Return (X, Y) of the center of cell containing provided text 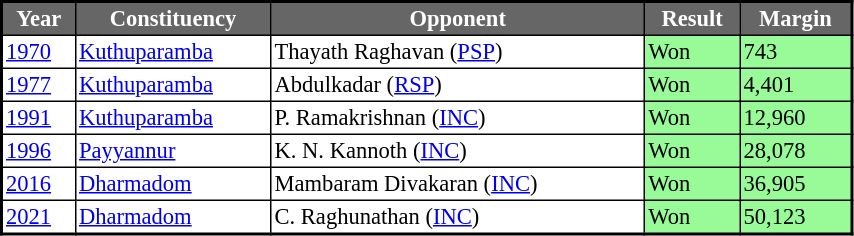
1970 (39, 52)
Result (692, 19)
Opponent (458, 19)
K. N. Kannoth (INC) (458, 150)
Margin (796, 19)
743 (796, 52)
Thayath Raghavan (PSP) (458, 52)
Abdulkadar (RSP) (458, 84)
1996 (39, 150)
28,078 (796, 150)
P. Ramakrishnan (INC) (458, 118)
2021 (39, 217)
2016 (39, 184)
Payyannur (173, 150)
36,905 (796, 184)
1977 (39, 84)
1991 (39, 118)
50,123 (796, 217)
12,960 (796, 118)
Mambaram Divakaran (INC) (458, 184)
C. Raghunathan (INC) (458, 217)
4,401 (796, 84)
Constituency (173, 19)
Year (39, 19)
